Detect which cell encompasses the target text, then output its [x, y] center coordinate. 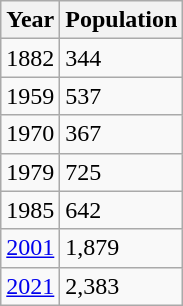
1882 [30, 58]
367 [122, 134]
1970 [30, 134]
1979 [30, 172]
1,879 [122, 248]
2021 [30, 286]
2001 [30, 248]
1959 [30, 96]
2,383 [122, 286]
Year [30, 20]
344 [122, 58]
642 [122, 210]
725 [122, 172]
Population [122, 20]
537 [122, 96]
1985 [30, 210]
